Capture the cell that displays the provided text and extract its (X, Y) central coordinate. 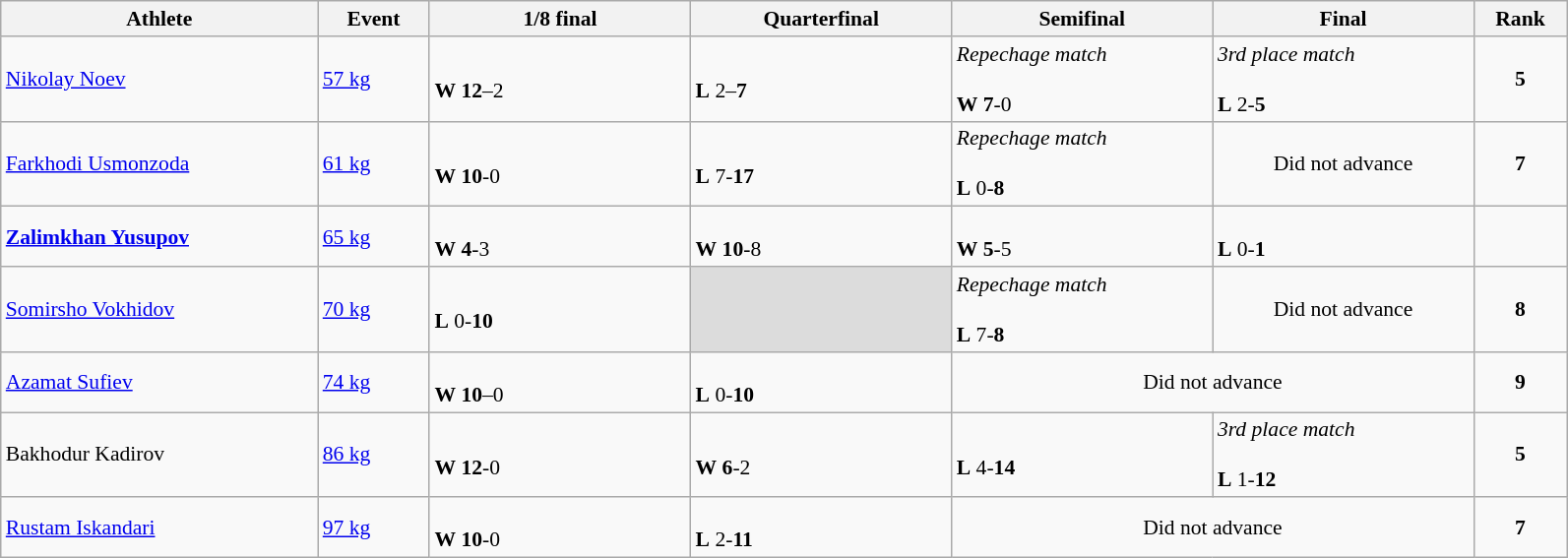
97 kg (374, 527)
W 12-0 (559, 455)
L 2–7 (821, 79)
Repechage matchW 7-0 (1083, 79)
Azamat Sufiev (159, 382)
W 5-5 (1083, 236)
1/8 final (559, 19)
Athlete (159, 19)
Nikolay Noev (159, 79)
W 10-8 (821, 236)
Repechage matchL 7-8 (1083, 309)
70 kg (374, 309)
Rustam Iskandari (159, 527)
8 (1520, 309)
L 7-17 (821, 163)
3rd place matchL 1-12 (1343, 455)
Bakhodur Kadirov (159, 455)
74 kg (374, 382)
Final (1343, 19)
Farkhodi Usmonzoda (159, 163)
L 0-1 (1343, 236)
65 kg (374, 236)
W 6-2 (821, 455)
86 kg (374, 455)
9 (1520, 382)
Rank (1520, 19)
L 2-11 (821, 527)
Repechage matchL 0-8 (1083, 163)
W 12–2 (559, 79)
57 kg (374, 79)
Event (374, 19)
61 kg (374, 163)
Quarterfinal (821, 19)
3rd place matchL 2-5 (1343, 79)
L 4-14 (1083, 455)
Semifinal (1083, 19)
W 10–0 (559, 382)
Zalimkhan Yusupov (159, 236)
W 4-3 (559, 236)
Somirsho Vokhidov (159, 309)
